Return (x, y) of the center of cell containing provided text 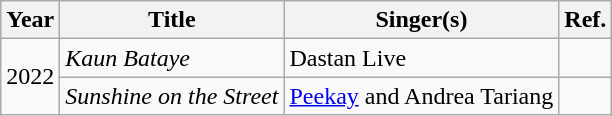
Title (172, 20)
Sunshine on the Street (172, 96)
Kaun Bataye (172, 58)
Ref. (586, 20)
Year (30, 20)
Dastan Live (422, 58)
2022 (30, 77)
Peekay and Andrea Tariang (422, 96)
Singer(s) (422, 20)
